Scan for the cell matching the given text and deliver its (X, Y) coordinate at center. 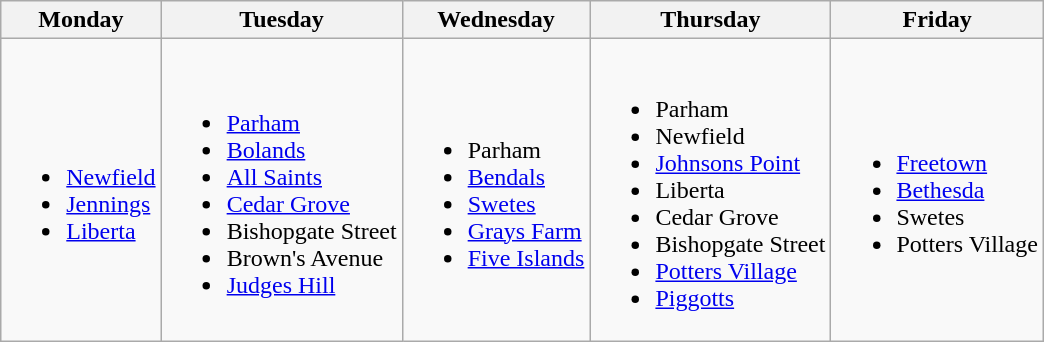
ParhamNewfieldJohnsons PointLibertaCedar GroveBishopgate StreetPotters VillagePiggotts (710, 190)
ParhamBolandsAll SaintsCedar GroveBishopgate StreetBrown's AvenueJudges Hill (282, 190)
ParhamBendalsSwetesGrays FarmFive Islands (496, 190)
Tuesday (282, 20)
Monday (81, 20)
NewfieldJenningsLiberta (81, 190)
Thursday (710, 20)
Wednesday (496, 20)
FreetownBethesdaSwetesPotters Village (938, 190)
Friday (938, 20)
